Extract the (x, y) coordinate from the center of the cell holding the provided text.  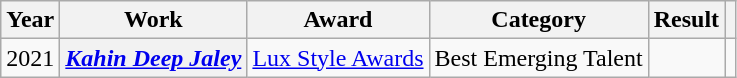
2021 (30, 58)
Lux Style Awards (338, 58)
Kahin Deep Jaley (154, 58)
Year (30, 20)
Award (338, 20)
Best Emerging Talent (538, 58)
Category (538, 20)
Result (686, 20)
Work (154, 20)
